Extract the (x, y) coordinate from the center of the cell holding the provided text.  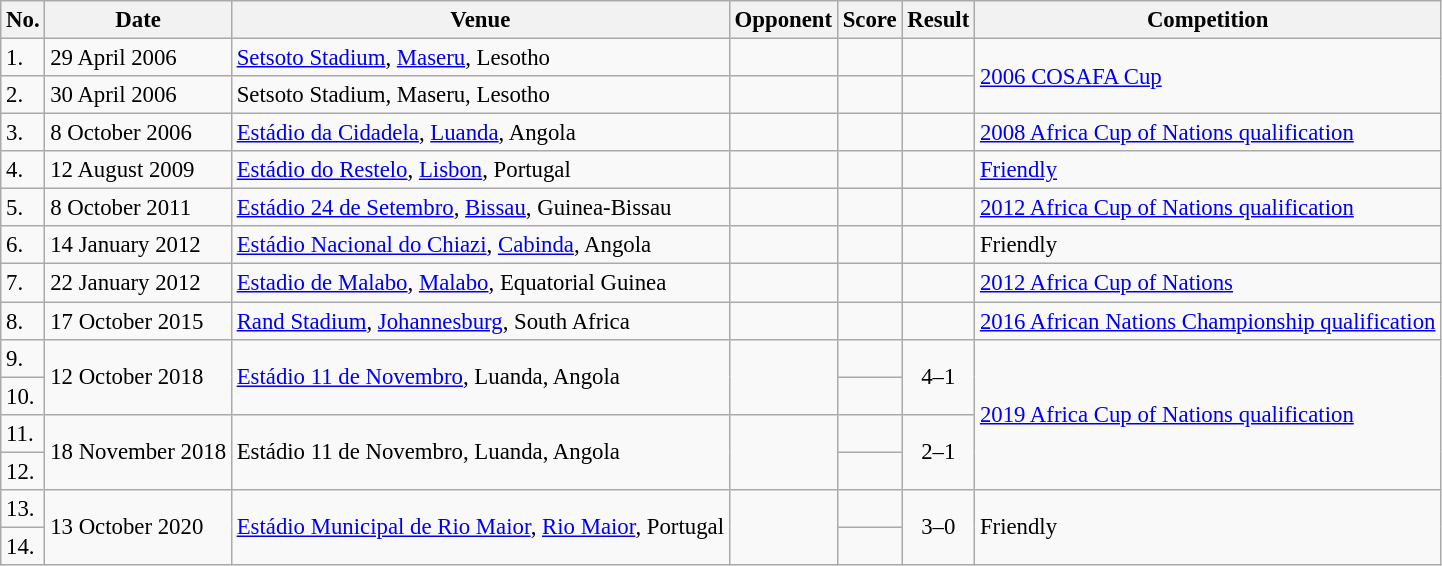
Venue (480, 20)
29 April 2006 (138, 58)
Competition (1208, 20)
Estádio do Restelo, Lisbon, Portugal (480, 170)
2. (23, 95)
18 November 2018 (138, 452)
1. (23, 58)
No. (23, 20)
5. (23, 208)
3–0 (938, 528)
3. (23, 133)
6. (23, 245)
2012 Africa Cup of Nations qualification (1208, 208)
Rand Stadium, Johannesburg, South Africa (480, 321)
Score (870, 20)
8. (23, 321)
12. (23, 471)
8 October 2011 (138, 208)
17 October 2015 (138, 321)
2–1 (938, 452)
Estádio da Cidadela, Luanda, Angola (480, 133)
12 October 2018 (138, 376)
2008 Africa Cup of Nations qualification (1208, 133)
22 January 2012 (138, 283)
2016 African Nations Championship qualification (1208, 321)
11. (23, 433)
14. (23, 546)
4. (23, 170)
Opponent (783, 20)
Estádio 24 de Setembro, Bissau, Guinea-Bissau (480, 208)
7. (23, 283)
2006 COSAFA Cup (1208, 76)
Result (938, 20)
4–1 (938, 376)
13. (23, 509)
Estadio de Malabo, Malabo, Equatorial Guinea (480, 283)
12 August 2009 (138, 170)
8 October 2006 (138, 133)
10. (23, 396)
2012 Africa Cup of Nations (1208, 283)
9. (23, 358)
Date (138, 20)
Estádio Municipal de Rio Maior, Rio Maior, Portugal (480, 528)
2019 Africa Cup of Nations qualification (1208, 414)
13 October 2020 (138, 528)
30 April 2006 (138, 95)
14 January 2012 (138, 245)
Estádio Nacional do Chiazi, Cabinda, Angola (480, 245)
